Determine the (x, y) coordinate at the center of the cell enclosing the given text.  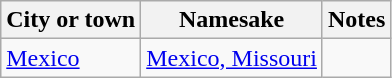
Notes (356, 20)
Mexico (71, 58)
Mexico, Missouri (232, 58)
City or town (71, 20)
Namesake (232, 20)
